Scan for the cell matching the given text and deliver its [x, y] coordinate at center. 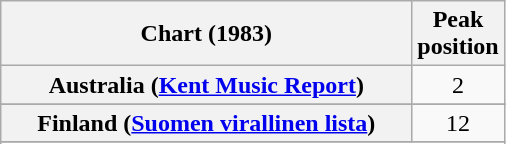
Peakposition [458, 34]
2 [458, 85]
Chart (1983) [206, 34]
12 [458, 123]
Finland (Suomen virallinen lista) [206, 123]
Australia (Kent Music Report) [206, 85]
